Provide the (X, Y) coordinate of the cell's center where the given text is located.  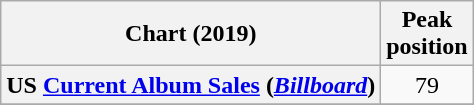
79 (427, 85)
US Current Album Sales (Billboard) (191, 85)
Chart (2019) (191, 34)
Peak position (427, 34)
